Pinpoint the cell where the given text exists, returning its [X, Y] midpoint coordinate. 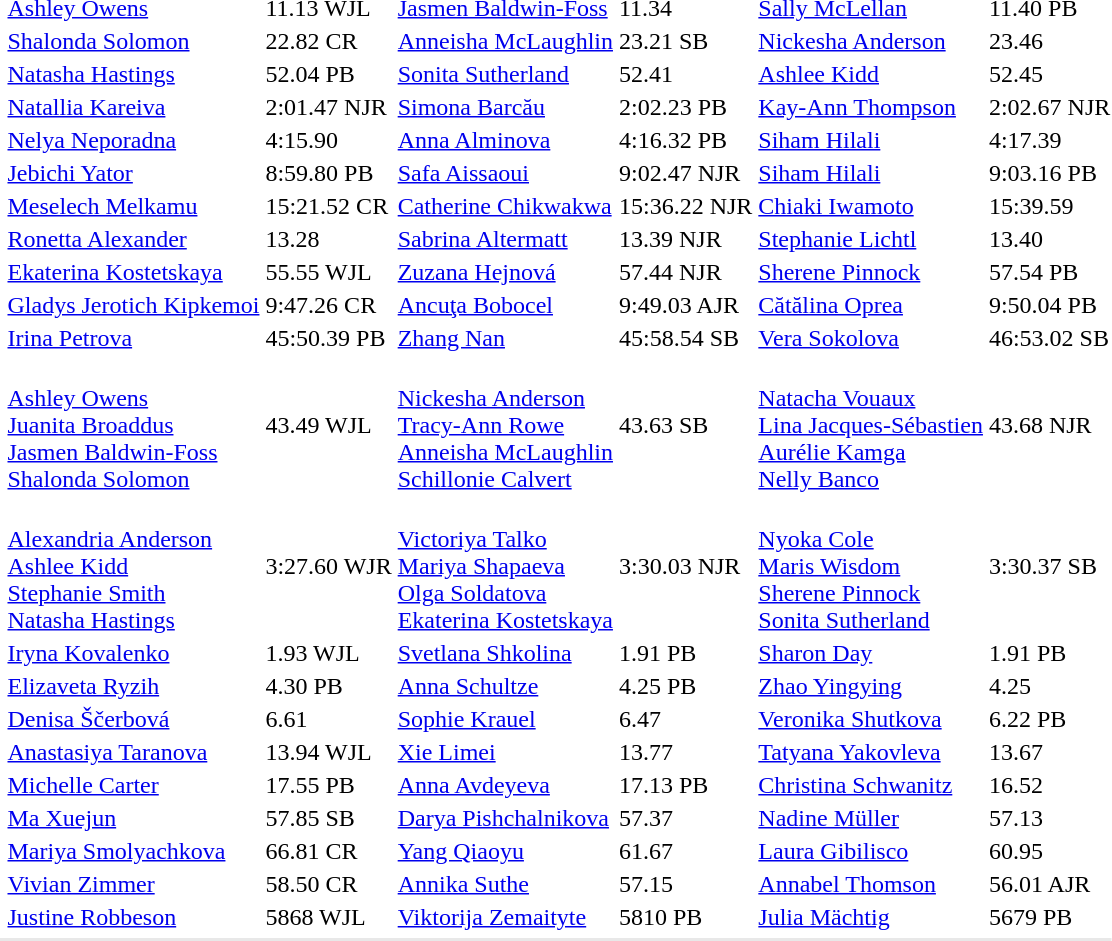
Nelya Neporadna [134, 140]
9:50.04 PB [1049, 305]
Catherine Chikwakwa [505, 206]
52.04 PB [328, 74]
Sonita Sutherland [505, 74]
16.52 [1049, 785]
Mariya Smolyachkova [134, 851]
Vera Sokolova [871, 338]
Anneisha McLaughlin [505, 41]
8:59.80 PB [328, 173]
4.25 PB [685, 686]
4:16.32 PB [685, 140]
13.77 [685, 752]
Anna Avdeyeva [505, 785]
17.55 PB [328, 785]
45:58.54 SB [685, 338]
2:02.23 PB [685, 107]
57.13 [1049, 818]
Vivian Zimmer [134, 884]
43.49 WJL [328, 425]
57.54 PB [1049, 272]
Darya Pishchalnikova [505, 818]
56.01 AJR [1049, 884]
55.55 WJL [328, 272]
6.47 [685, 719]
Sharon Day [871, 653]
61.67 [685, 851]
4:17.39 [1049, 140]
5679 PB [1049, 917]
Tatyana Yakovleva [871, 752]
Cătălina Oprea [871, 305]
Julia Mächtig [871, 917]
Iryna Kovalenko [134, 653]
5810 PB [685, 917]
3:30.03 NJR [685, 566]
Laura Gibilisco [871, 851]
57.37 [685, 818]
52.41 [685, 74]
Ashley OwensJuanita BroaddusJasmen Baldwin-FossShalonda Solomon [134, 425]
Gladys Jerotich Kipkemoi [134, 305]
Justine Robbeson [134, 917]
Anna Alminova [505, 140]
15:39.59 [1049, 206]
60.95 [1049, 851]
3:27.60 WJR [328, 566]
23.21 SB [685, 41]
Veronika Shutkova [871, 719]
Nyoka ColeMaris WisdomSherene PinnockSonita Sutherland [871, 566]
46:53.02 SB [1049, 338]
Anastasiya Taranova [134, 752]
57.44 NJR [685, 272]
66.81 CR [328, 851]
6.61 [328, 719]
Victoriya TalkoMariya ShapaevaOlga SoldatovaEkaterina Kostetskaya [505, 566]
Shalonda Solomon [134, 41]
9:49.03 AJR [685, 305]
22.82 CR [328, 41]
43.68 NJR [1049, 425]
Michelle Carter [134, 785]
4.30 PB [328, 686]
Ekaterina Kostetskaya [134, 272]
58.50 CR [328, 884]
9:03.16 PB [1049, 173]
Annika Suthe [505, 884]
Christina Schwanitz [871, 785]
Yang Qiaoyu [505, 851]
13.28 [328, 239]
13.67 [1049, 752]
45:50.39 PB [328, 338]
3:30.37 SB [1049, 566]
13.39 NJR [685, 239]
Elizaveta Ryzih [134, 686]
Ronetta Alexander [134, 239]
Chiaki Iwamoto [871, 206]
Annabel Thomson [871, 884]
23.46 [1049, 41]
Safa Aissaoui [505, 173]
Nadine Müller [871, 818]
Viktorija Zemaityte [505, 917]
5868 WJL [328, 917]
Sherene Pinnock [871, 272]
Ashlee Kidd [871, 74]
13.40 [1049, 239]
Nickesha AndersonTracy-Ann RoweAnneisha McLaughlinSchillonie Calvert [505, 425]
15:21.52 CR [328, 206]
Meselech Melkamu [134, 206]
9:47.26 CR [328, 305]
Alexandria AndersonAshlee KiddStephanie SmithNatasha Hastings [134, 566]
Natallia Kareiva [134, 107]
Jebichi Yator [134, 173]
2:01.47 NJR [328, 107]
Svetlana Shkolina [505, 653]
57.85 SB [328, 818]
6.22 PB [1049, 719]
2:02.67 NJR [1049, 107]
Zuzana Hejnová [505, 272]
57.15 [685, 884]
Zhao Yingying [871, 686]
13.94 WJL [328, 752]
Simona Barcău [505, 107]
Natacha VouauxLina Jacques-SébastienAurélie KamgaNelly Banco [871, 425]
Nickesha Anderson [871, 41]
Anna Schultze [505, 686]
4.25 [1049, 686]
15:36.22 NJR [685, 206]
Sabrina Altermatt [505, 239]
Stephanie Lichtl [871, 239]
Kay-Ann Thompson [871, 107]
Denisa Ščerbová [134, 719]
Sophie Krauel [505, 719]
Natasha Hastings [134, 74]
17.13 PB [685, 785]
1.93 WJL [328, 653]
Zhang Nan [505, 338]
52.45 [1049, 74]
9:02.47 NJR [685, 173]
Xie Limei [505, 752]
4:15.90 [328, 140]
Irina Petrova [134, 338]
Ma Xuejun [134, 818]
43.63 SB [685, 425]
Ancuţa Bobocel [505, 305]
